Provide the [X, Y] coordinate of the cell's center where the given text is located.  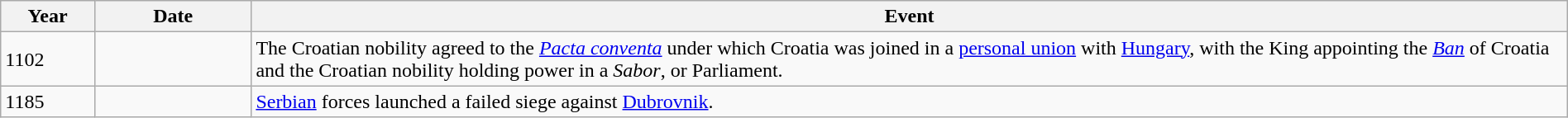
Date [172, 17]
Event [910, 17]
1185 [48, 101]
Year [48, 17]
Serbian forces launched a failed siege against Dubrovnik. [910, 101]
1102 [48, 59]
